Scan for the cell matching the given text and deliver its [x, y] coordinate at center. 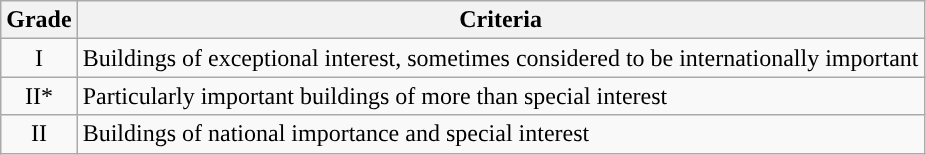
I [39, 58]
II [39, 134]
Criteria [500, 20]
Buildings of exceptional interest, sometimes considered to be internationally important [500, 58]
Particularly important buildings of more than special interest [500, 96]
Grade [39, 20]
Buildings of national importance and special interest [500, 134]
II* [39, 96]
